Capture the cell that displays the provided text and extract its (x, y) central coordinate. 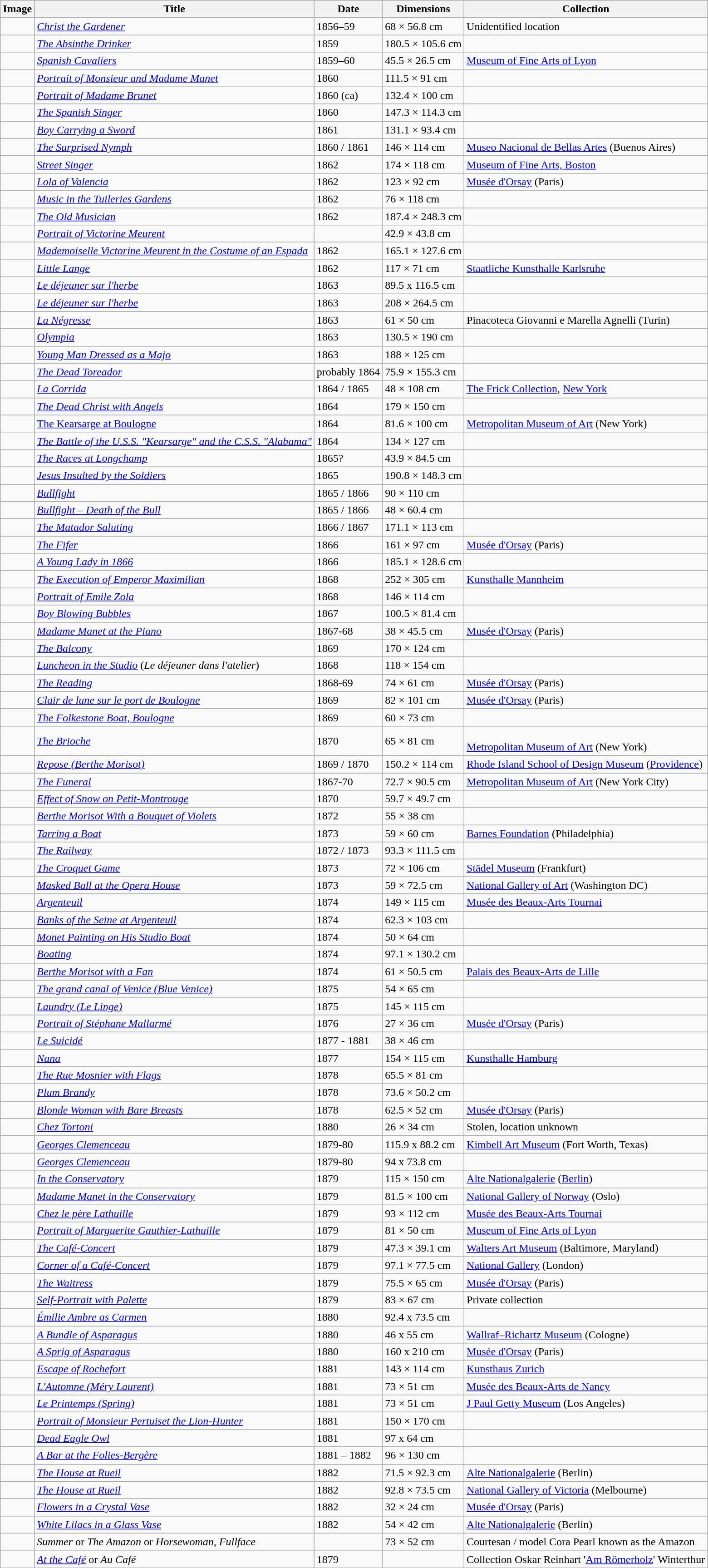
150.2 × 114 cm (423, 764)
National Gallery (London) (586, 1265)
65 × 81 cm (423, 741)
The Kearsarge at Boulogne (174, 424)
Collection Oskar Reinhart 'Am Römerholz' Winterthur (586, 1559)
72.7 × 90.5 cm (423, 781)
1866 / 1867 (348, 528)
59.7 × 49.7 cm (423, 799)
The Dead Christ with Angels (174, 406)
Musée des Beaux-Arts de Nancy (586, 1386)
123 × 92 cm (423, 182)
170 × 124 cm (423, 648)
1867-68 (348, 631)
J Paul Getty Museum (Los Angeles) (586, 1404)
The Railway (174, 851)
Effect of Snow on Petit-Montrouge (174, 799)
Dead Eagle Owl (174, 1438)
1867 (348, 614)
180.5 × 105.6 cm (423, 44)
Stolen, location unknown (586, 1127)
74 × 61 cm (423, 683)
165.1 × 127.6 cm (423, 251)
55 × 38 cm (423, 816)
Madame Manet in the Conservatory (174, 1196)
Bullfight – Death of the Bull (174, 510)
60 × 73 cm (423, 717)
Le Printemps (Spring) (174, 1404)
1877 - 1881 (348, 1040)
73 × 52 cm (423, 1542)
92.4 x 73.5 cm (423, 1317)
The Spanish Singer (174, 113)
Christ the Gardener (174, 26)
174 × 118 cm (423, 164)
59 × 72.5 cm (423, 885)
Wallraf–Richartz Museum (Cologne) (586, 1334)
83 × 67 cm (423, 1300)
154 × 115 cm (423, 1058)
111.5 × 91 cm (423, 78)
115 × 150 cm (423, 1179)
Städel Museum (Frankfurt) (586, 868)
46 x 55 cm (423, 1334)
73.6 × 50.2 cm (423, 1093)
1859–60 (348, 61)
Self-Portrait with Palette (174, 1300)
Corner of a Café-Concert (174, 1265)
Bullfight (174, 493)
A Young Lady in 1866 (174, 562)
81 × 50 cm (423, 1231)
Lola of Valencia (174, 182)
171.1 × 113 cm (423, 528)
50 × 64 cm (423, 937)
1881 – 1882 (348, 1455)
Plum Brandy (174, 1093)
118 × 154 cm (423, 666)
1872 / 1873 (348, 851)
Portrait of Madame Brunet (174, 95)
Monet Painting on His Studio Boat (174, 937)
71.5 × 92.3 cm (423, 1473)
47.3 × 39.1 cm (423, 1248)
93 × 112 cm (423, 1213)
90 × 110 cm (423, 493)
72 × 106 cm (423, 868)
26 × 34 cm (423, 1127)
Pinacoteca Giovanni e Marella Agnelli (Turin) (586, 320)
The Funeral (174, 781)
208 × 264.5 cm (423, 303)
48 × 108 cm (423, 389)
Nana (174, 1058)
1876 (348, 1023)
161 × 97 cm (423, 545)
62.5 × 52 cm (423, 1110)
Metropolitan Museum of Art (New York City) (586, 781)
61 × 50 cm (423, 320)
The Brioche (174, 741)
Berthe Morisot With a Bouquet of Violets (174, 816)
National Gallery of Art (Washington DC) (586, 885)
La Négresse (174, 320)
The Races at Longchamp (174, 458)
188 × 125 cm (423, 355)
Portrait of Victorine Meurent (174, 234)
Street Singer (174, 164)
Laundry (Le Linge) (174, 1006)
160 x 210 cm (423, 1352)
National Gallery of Victoria (Melbourne) (586, 1490)
The Rue Mosnier with Flags (174, 1075)
89.5 x 116.5 cm (423, 286)
L'Automne (Méry Laurent) (174, 1386)
Portrait of Marguerite Gauthier-Lathuille (174, 1231)
A Sprig of Asparagus (174, 1352)
1865? (348, 458)
100.5 × 81.4 cm (423, 614)
81.5 × 100 cm (423, 1196)
143 × 114 cm (423, 1369)
Museum of Fine Arts, Boston (586, 164)
132.4 × 100 cm (423, 95)
Rhode Island School of Design Museum (Providence) (586, 764)
The Dead Toreador (174, 372)
The Reading (174, 683)
1872 (348, 816)
Kunsthalle Hamburg (586, 1058)
1877 (348, 1058)
1869 / 1870 (348, 764)
Courtesan / model Cora Pearl known as the Amazon (586, 1542)
Boy Blowing Bubbles (174, 614)
38 × 45.5 cm (423, 631)
The Folkestone Boat, Boulogne (174, 717)
Clair de lune sur le port de Boulogne (174, 700)
In the Conservatory (174, 1179)
130.5 × 190 cm (423, 337)
1860 (ca) (348, 95)
150 × 170 cm (423, 1421)
Spanish Cavaliers (174, 61)
131.1 × 93.4 cm (423, 130)
1861 (348, 130)
The Balcony (174, 648)
A Bundle of Asparagus (174, 1334)
Masked Ball at the Opera House (174, 885)
59 × 60 cm (423, 833)
43.9 × 84.5 cm (423, 458)
1856–59 (348, 26)
179 × 150 cm (423, 406)
61 × 50.5 cm (423, 971)
Title (174, 9)
1860 / 1861 (348, 147)
Émilie Ambre as Carmen (174, 1317)
Chez le père Lathuille (174, 1213)
145 × 115 cm (423, 1006)
Portrait of Stéphane Mallarmé (174, 1023)
48 × 60.4 cm (423, 510)
Boy Carrying a Sword (174, 130)
The Waitress (174, 1282)
Private collection (586, 1300)
Music in the Tuileries Gardens (174, 199)
54 × 42 cm (423, 1524)
The Croquet Game (174, 868)
Unidentified location (586, 26)
Dimensions (423, 9)
1864 / 1865 (348, 389)
97.1 × 130.2 cm (423, 954)
1868-69 (348, 683)
Madame Manet at the Piano (174, 631)
117 × 71 cm (423, 268)
82 × 101 cm (423, 700)
Kimbell Art Museum (Fort Worth, Texas) (586, 1144)
The Surprised Nymph (174, 147)
A Bar at the Folies-Bergère (174, 1455)
94 x 73.8 cm (423, 1162)
252 × 305 cm (423, 579)
The Battle of the U.S.S. "Kearsarge" and the C.S.S. "Alabama" (174, 441)
Museo Nacional de Bellas Artes (Buenos Aires) (586, 147)
Barnes Foundation (Philadelphia) (586, 833)
76 × 118 cm (423, 199)
32 × 24 cm (423, 1507)
38 × 46 cm (423, 1040)
Boating (174, 954)
27 × 36 cm (423, 1023)
65.5 × 81 cm (423, 1075)
147.3 × 114.3 cm (423, 113)
The Fifer (174, 545)
Image (17, 9)
185.1 × 128.6 cm (423, 562)
Little Lange (174, 268)
62.3 × 103 cm (423, 920)
Staatliche Kunsthalle Karlsruhe (586, 268)
Mademoiselle Victorine Meurent in the Costume of an Espada (174, 251)
1867-70 (348, 781)
Tarring a Boat (174, 833)
Kunsthalle Mannheim (586, 579)
Chez Tortoni (174, 1127)
Argenteuil (174, 902)
Repose (Berthe Morisot) (174, 764)
54 × 65 cm (423, 989)
Portrait of Emile Zola (174, 597)
Young Man Dressed as a Majo (174, 355)
The Matador Saluting (174, 528)
Collection (586, 9)
97 x 64 cm (423, 1438)
Palais des Beaux-Arts de Lille (586, 971)
1859 (348, 44)
Blonde Woman with Bare Breasts (174, 1110)
Flowers in a Crystal Vase (174, 1507)
Luncheon in the Studio (Le déjeuner dans l'atelier) (174, 666)
Kunsthaus Zurich (586, 1369)
National Gallery of Norway (Oslo) (586, 1196)
Le Suicidé (174, 1040)
Banks of the Seine at Argenteuil (174, 920)
Portrait of Monsieur Pertuiset the Lion-Hunter (174, 1421)
White Lilacs in a Glass Vase (174, 1524)
Date (348, 9)
Olympia (174, 337)
La Corrida (174, 389)
92.8 × 73.5 cm (423, 1490)
68 × 56.8 cm (423, 26)
45.5 × 26.5 cm (423, 61)
The Absinthe Drinker (174, 44)
1865 (348, 475)
81.6 × 100 cm (423, 424)
Walters Art Museum (Baltimore, Maryland) (586, 1248)
The grand canal of Venice (Blue Venice) (174, 989)
93.3 × 111.5 cm (423, 851)
The Execution of Emperor Maximilian (174, 579)
Escape of Rochefort (174, 1369)
115.9 x 88.2 cm (423, 1144)
97.1 × 77.5 cm (423, 1265)
Berthe Morisot with a Fan (174, 971)
134 × 127 cm (423, 441)
187.4 × 248.3 cm (423, 217)
96 × 130 cm (423, 1455)
Portrait of Monsieur and Madame Manet (174, 78)
75.9 × 155.3 cm (423, 372)
probably 1864 (348, 372)
Summer or The Amazon or Horsewoman, Fullface (174, 1542)
Jesus Insulted by the Soldiers (174, 475)
75.5 × 65 cm (423, 1282)
190.8 × 148.3 cm (423, 475)
149 × 115 cm (423, 902)
The Frick Collection, New York (586, 389)
42.9 × 43.8 cm (423, 234)
The Café-Concert (174, 1248)
The Old Musician (174, 217)
At the Café or Au Café (174, 1559)
